Detect which cell encompasses the target text, then output its [X, Y] center coordinate. 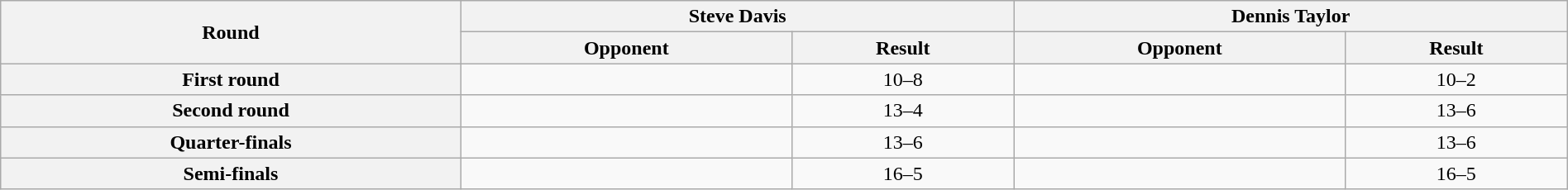
Round [231, 32]
10–2 [1456, 79]
Quarter-finals [231, 142]
13–4 [903, 111]
Dennis Taylor [1290, 17]
Semi-finals [231, 173]
First round [231, 79]
Second round [231, 111]
Steve Davis [738, 17]
10–8 [903, 79]
